Provide the [x, y] coordinate of the cell's center where the given text is located.  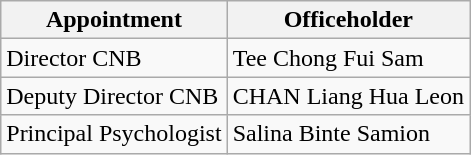
Officeholder [348, 20]
Deputy Director CNB [114, 96]
Tee Chong Fui Sam [348, 58]
Appointment [114, 20]
CHAN Liang Hua Leon [348, 96]
Salina Binte Samion [348, 134]
Principal Psychologist [114, 134]
Director CNB [114, 58]
